Capture the cell that displays the provided text and extract its (x, y) central coordinate. 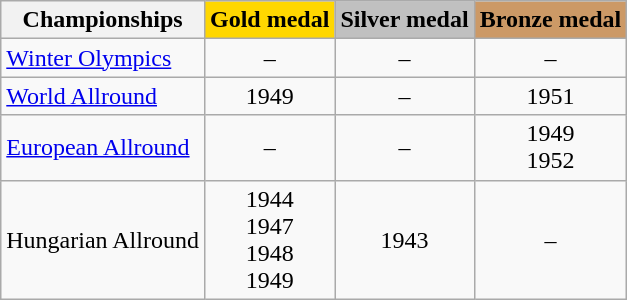
Championships (103, 20)
Winter Olympics (103, 58)
European Allround (103, 148)
World Allround (103, 96)
1951 (550, 96)
Silver medal (404, 20)
1944 1947 1948 1949 (269, 240)
Bronze medal (550, 20)
1943 (404, 240)
Gold medal (269, 20)
1949 1952 (550, 148)
Hungarian Allround (103, 240)
1949 (269, 96)
